Capture the cell that displays the provided text and extract its [x, y] central coordinate. 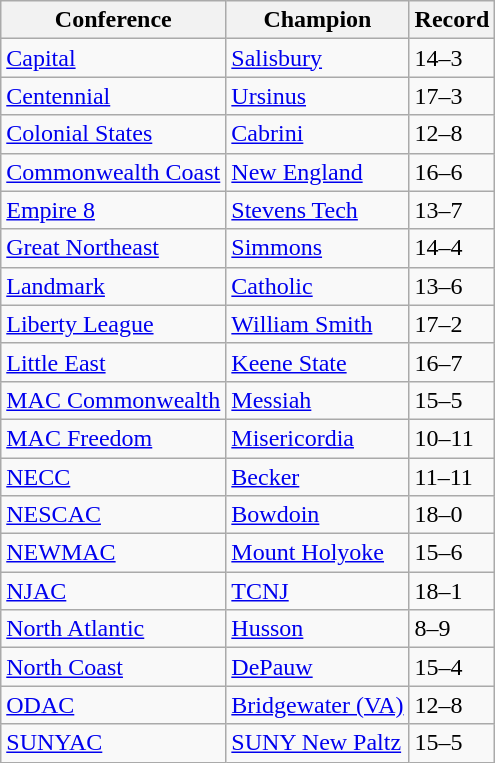
14–3 [452, 58]
Bowdoin [318, 515]
William Smith [318, 324]
SUNYAC [114, 743]
NECC [114, 477]
Simmons [318, 248]
Ursinus [318, 96]
Messiah [318, 400]
TCNJ [318, 591]
Landmark [114, 286]
Empire 8 [114, 210]
Husson [318, 629]
ODAC [114, 705]
Misericordia [318, 438]
Bridgewater (VA) [318, 705]
Commonwealth Coast [114, 172]
MAC Commonwealth [114, 400]
North Atlantic [114, 629]
8–9 [452, 629]
Conference [114, 20]
10–11 [452, 438]
14–4 [452, 248]
New England [318, 172]
16–6 [452, 172]
NESCAC [114, 515]
MAC Freedom [114, 438]
Salisbury [318, 58]
Record [452, 20]
11–11 [452, 477]
Champion [318, 20]
North Coast [114, 667]
Stevens Tech [318, 210]
18–0 [452, 515]
Becker [318, 477]
17–2 [452, 324]
NJAC [114, 591]
Colonial States [114, 134]
15–6 [452, 553]
Great Northeast [114, 248]
17–3 [452, 96]
Keene State [318, 362]
Liberty League [114, 324]
Little East [114, 362]
Capital [114, 58]
SUNY New Paltz [318, 743]
NEWMAC [114, 553]
13–6 [452, 286]
15–4 [452, 667]
Cabrini [318, 134]
Catholic [318, 286]
18–1 [452, 591]
DePauw [318, 667]
13–7 [452, 210]
16–7 [452, 362]
Mount Holyoke [318, 553]
Centennial [114, 96]
